From the cell containing the given text, extract its center point as [x, y] coordinate. 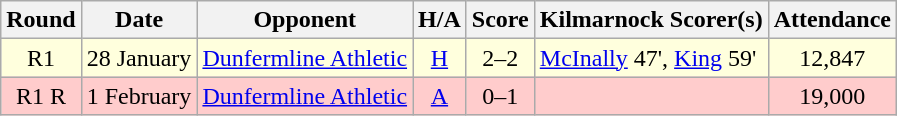
12,847 [832, 58]
McInally 47', King 59' [651, 58]
R1 R [41, 96]
H [440, 58]
R1 [41, 58]
28 January [139, 58]
Attendance [832, 20]
Kilmarnock Scorer(s) [651, 20]
H/A [440, 20]
1 February [139, 96]
2–2 [500, 58]
19,000 [832, 96]
Opponent [305, 20]
A [440, 96]
Score [500, 20]
Round [41, 20]
Date [139, 20]
0–1 [500, 96]
